Capture the cell that displays the provided text and extract its (X, Y) central coordinate. 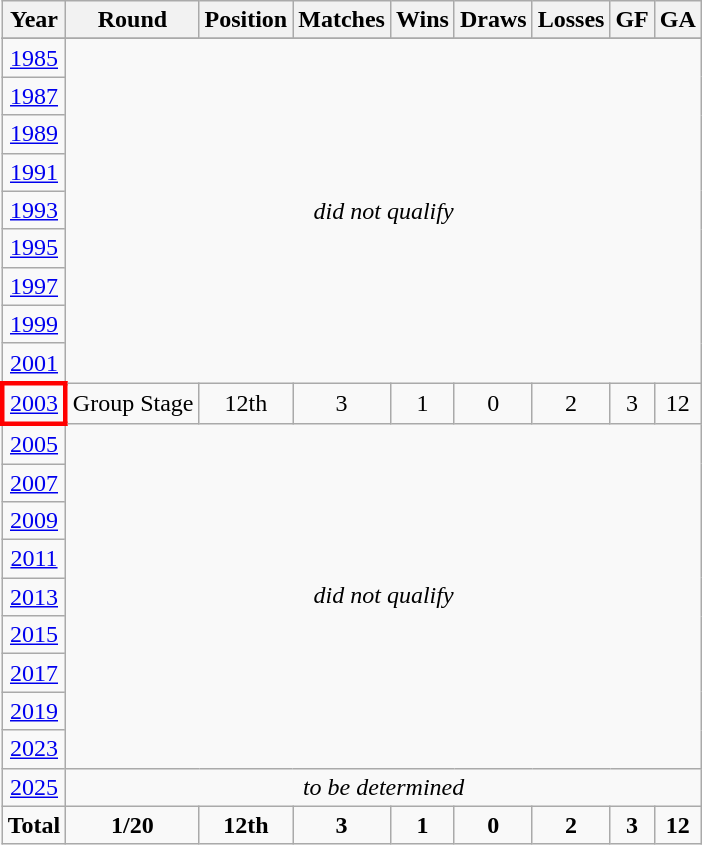
Draws (493, 20)
2017 (34, 673)
GF (632, 20)
1991 (34, 172)
1989 (34, 134)
1993 (34, 210)
2001 (34, 363)
2009 (34, 521)
Wins (422, 20)
2013 (34, 597)
Year (34, 20)
Matches (342, 20)
Round (132, 20)
2003 (34, 404)
2019 (34, 711)
1/20 (132, 825)
1997 (34, 286)
2007 (34, 483)
2025 (34, 787)
1995 (34, 248)
Total (34, 825)
1985 (34, 58)
2011 (34, 559)
1999 (34, 324)
Position (246, 20)
2005 (34, 444)
2023 (34, 749)
to be determined (384, 787)
GA (678, 20)
Losses (571, 20)
1987 (34, 96)
2015 (34, 635)
Group Stage (132, 404)
